Output the [x, y] coordinate of the center of the cell containing the given text.  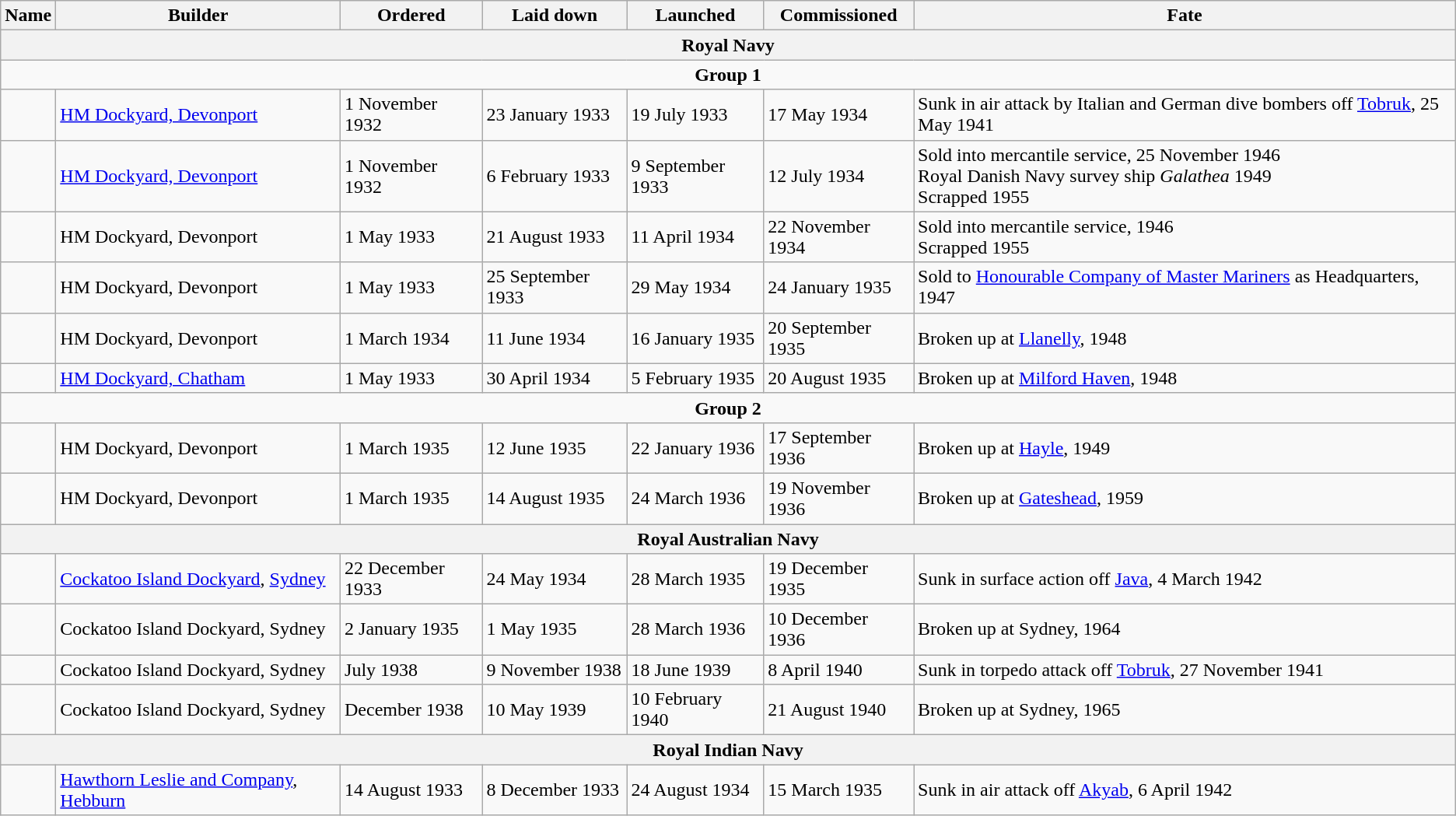
21 August 1933 [555, 236]
25 September 1933 [555, 288]
Sunk in surface action off Java, 4 March 1942 [1185, 579]
Fate [1185, 16]
10 May 1939 [555, 709]
20 August 1935 [838, 378]
24 March 1936 [695, 498]
6 February 1933 [555, 176]
Sunk in torpedo attack off Tobruk, 27 November 1941 [1185, 670]
16 January 1935 [695, 338]
9 September 1933 [695, 176]
21 August 1940 [838, 709]
Sunk in air attack by Italian and German dive bombers off Tobruk, 25 May 1941 [1185, 115]
29 May 1934 [695, 288]
10 December 1936 [838, 630]
Ordered [411, 16]
Broken up at Llanelly, 1948 [1185, 338]
24 August 1934 [695, 790]
Royal Australian Navy [728, 539]
Broken up at Sydney, 1965 [1185, 709]
22 December 1933 [411, 579]
15 March 1935 [838, 790]
22 November 1934 [838, 236]
28 March 1936 [695, 630]
1 March 1934 [411, 338]
Laid down [555, 16]
Sold to Honourable Company of Master Mariners as Headquarters, 1947 [1185, 288]
Broken up at Milford Haven, 1948 [1185, 378]
Hawthorn Leslie and Company, Hebburn [198, 790]
11 April 1934 [695, 236]
2 January 1935 [411, 630]
HM Dockyard, Chatham [198, 378]
19 July 1933 [695, 115]
July 1938 [411, 670]
Commissioned [838, 16]
18 June 1939 [695, 670]
19 November 1936 [838, 498]
17 September 1936 [838, 448]
8 April 1940 [838, 670]
Broken up at Hayle, 1949 [1185, 448]
Name [28, 16]
Sunk in air attack off Akyab, 6 April 1942 [1185, 790]
Broken up at Sydney, 1964 [1185, 630]
10 February 1940 [695, 709]
Builder [198, 16]
28 March 1935 [695, 579]
17 May 1934 [838, 115]
24 May 1934 [555, 579]
1 May 1935 [555, 630]
December 1938 [411, 709]
Group 2 [728, 408]
12 June 1935 [555, 448]
8 December 1933 [555, 790]
19 December 1935 [838, 579]
Royal Indian Navy [728, 750]
Group 1 [728, 75]
14 August 1935 [555, 498]
14 August 1933 [411, 790]
24 January 1935 [838, 288]
Sold into mercantile service, 1946Scrapped 1955 [1185, 236]
11 June 1934 [555, 338]
12 July 1934 [838, 176]
5 February 1935 [695, 378]
Royal Navy [728, 45]
Broken up at Gateshead, 1959 [1185, 498]
30 April 1934 [555, 378]
23 January 1933 [555, 115]
9 November 1938 [555, 670]
Launched [695, 16]
20 September 1935 [838, 338]
22 January 1936 [695, 448]
Sold into mercantile service, 25 November 1946Royal Danish Navy survey ship Galathea 1949Scrapped 1955 [1185, 176]
